Scan for the cell matching the given text and deliver its (x, y) coordinate at center. 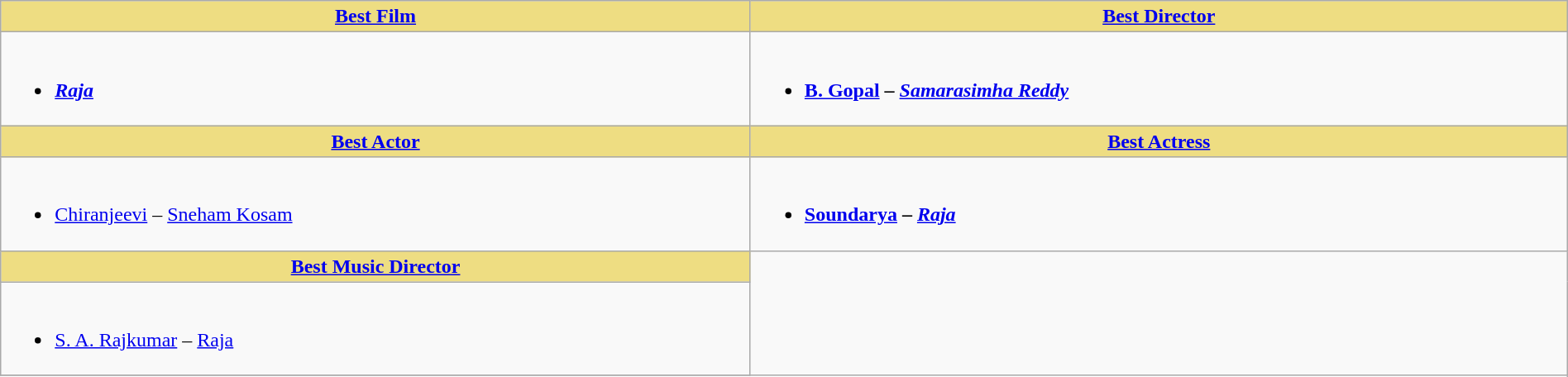
Soundarya – Raja (1159, 203)
B. Gopal – Samarasimha Reddy (1159, 79)
Best Actress (1159, 141)
Best Actor (375, 141)
Best Music Director (375, 266)
Chiranjeevi – Sneham Kosam (375, 203)
Best Film (375, 17)
Raja (375, 79)
Best Director (1159, 17)
S. A. Rajkumar – Raja (375, 329)
